Pinpoint the cell where the given text exists, returning its [X, Y] midpoint coordinate. 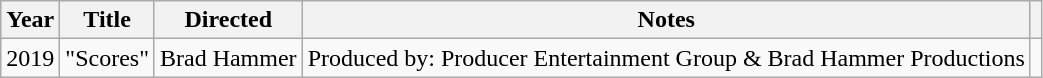
"Scores" [108, 58]
Year [30, 20]
Produced by: Producer Entertainment Group & Brad Hammer Productions [666, 58]
2019 [30, 58]
Notes [666, 20]
Brad Hammer [228, 58]
Title [108, 20]
Directed [228, 20]
